Capture the cell that displays the provided text and extract its [X, Y] central coordinate. 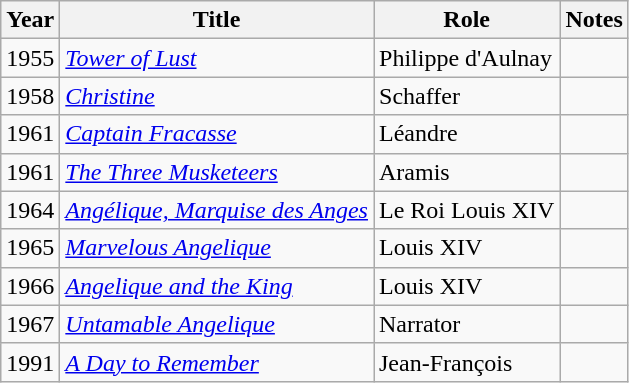
Captain Fracasse [217, 134]
Role [467, 20]
Philippe d'Aulnay [467, 58]
1965 [30, 248]
Year [30, 20]
Léandre [467, 134]
Notes [594, 20]
1967 [30, 324]
1955 [30, 58]
Angélique, Marquise des Anges [217, 210]
Le Roi Louis XIV [467, 210]
1964 [30, 210]
Untamable Angelique [217, 324]
A Day to Remember [217, 362]
Christine [217, 96]
Jean-François [467, 362]
Narrator [467, 324]
Aramis [467, 172]
1991 [30, 362]
Schaffer [467, 96]
1966 [30, 286]
The Three Musketeers [217, 172]
Marvelous Angelique [217, 248]
Tower of Lust [217, 58]
1958 [30, 96]
Angelique and the King [217, 286]
Title [217, 20]
